Extract the [X, Y] coordinate from the center of the cell holding the provided text.  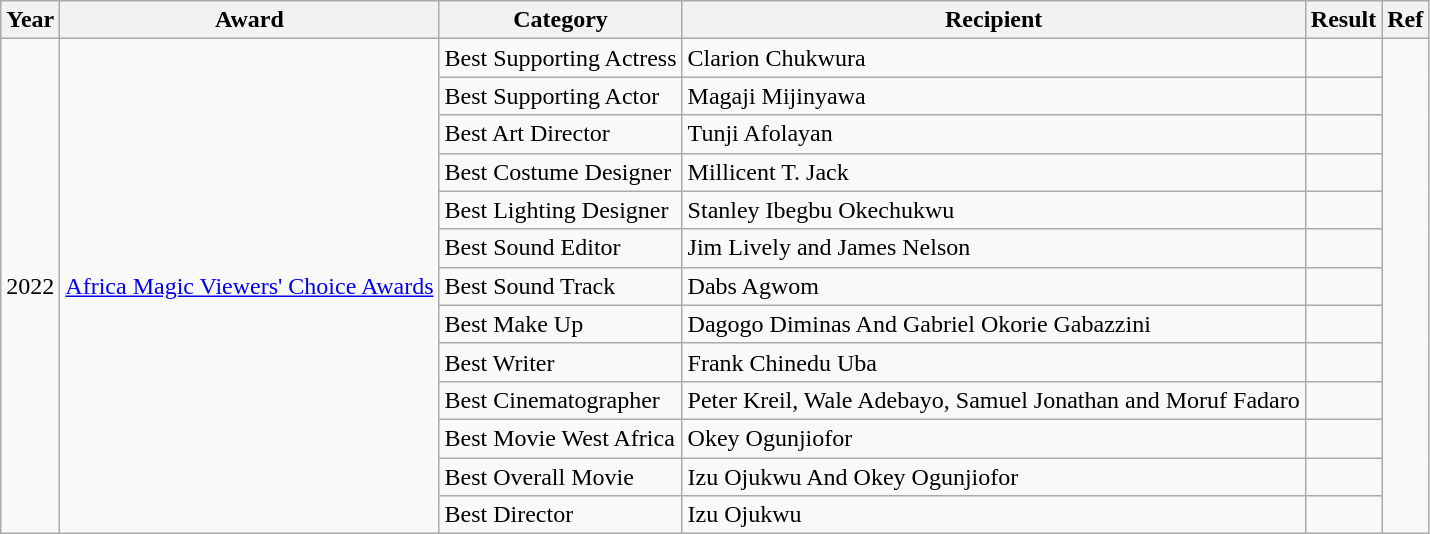
Recipient [994, 20]
Year [30, 20]
Best Lighting Designer [560, 210]
Magaji Mijinyawa [994, 96]
Frank Chinedu Uba [994, 362]
Result [1343, 20]
Best Costume Designer [560, 172]
Tunji Afolayan [994, 134]
Izu Ojukwu [994, 515]
Best Movie West Africa [560, 438]
Peter Kreil, Wale Adebayo, Samuel Jonathan and Moruf Fadaro [994, 400]
Best Overall Movie [560, 477]
Best Sound Editor [560, 248]
Best Art Director [560, 134]
Africa Magic Viewers' Choice Awards [250, 286]
Best Cinematographer [560, 400]
Best Sound Track [560, 286]
Best Supporting Actor [560, 96]
Clarion Chukwura [994, 58]
Best Director [560, 515]
Award [250, 20]
Ref [1406, 20]
Dagogo Diminas And Gabriel Okorie Gabazzini [994, 324]
Okey Ogunjiofor [994, 438]
Dabs Agwom [994, 286]
2022 [30, 286]
Category [560, 20]
Best Writer [560, 362]
Best Make Up [560, 324]
Millicent T. Jack [994, 172]
Stanley Ibegbu Okechukwu [994, 210]
Jim Lively and James Nelson [994, 248]
Best Supporting Actress [560, 58]
Izu Ojukwu And Okey Ogunjiofor [994, 477]
